Pinpoint the cell where the given text exists, returning its [X, Y] midpoint coordinate. 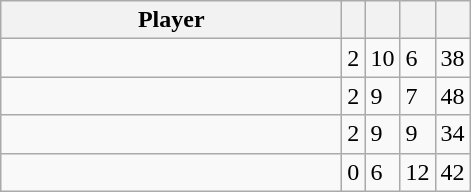
12 [418, 172]
Player [172, 20]
34 [452, 134]
48 [452, 96]
38 [452, 58]
10 [382, 58]
7 [418, 96]
0 [354, 172]
42 [452, 172]
